Pinpoint the cell where the given text exists, returning its [x, y] midpoint coordinate. 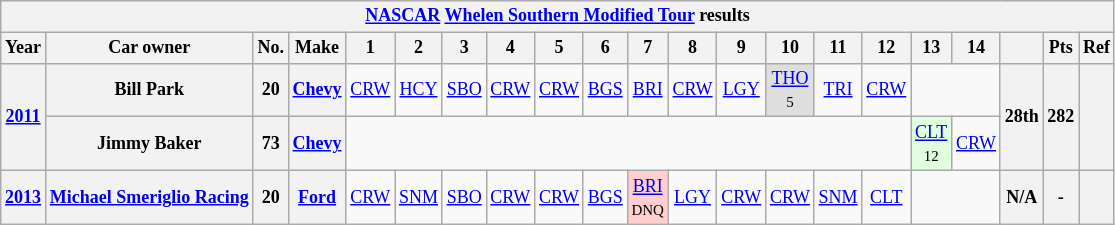
CLT [886, 197]
Car owner [149, 48]
4 [510, 48]
10 [790, 48]
12 [886, 48]
NASCAR Whelen Southern Modified Tour results [558, 16]
9 [742, 48]
7 [648, 48]
8 [692, 48]
BRI [648, 90]
BRIDNQ [648, 197]
TRI [838, 90]
- [1061, 197]
14 [976, 48]
Pts [1061, 48]
Make [317, 48]
Ford [317, 197]
5 [560, 48]
Bill Park [149, 90]
1 [370, 48]
11 [838, 48]
3 [464, 48]
6 [605, 48]
Year [24, 48]
73 [270, 144]
28th [1022, 116]
Jimmy Baker [149, 144]
2 [419, 48]
THO5 [790, 90]
Michael Smeriglio Racing [149, 197]
282 [1061, 116]
Ref [1097, 48]
2013 [24, 197]
N/A [1022, 197]
2011 [24, 116]
HCY [419, 90]
CLT12 [932, 144]
No. [270, 48]
13 [932, 48]
